For the text-containing cell, return its midpoint in [x, y] coordinate format. 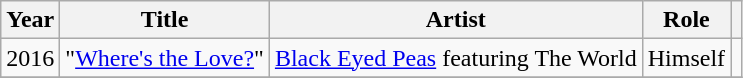
2016 [30, 58]
Role [686, 20]
Black Eyed Peas featuring The World [456, 58]
Artist [456, 20]
Title [165, 20]
"Where's the Love?" [165, 58]
Himself [686, 58]
Year [30, 20]
